Extract the [x, y] coordinate from the center of the cell holding the provided text.  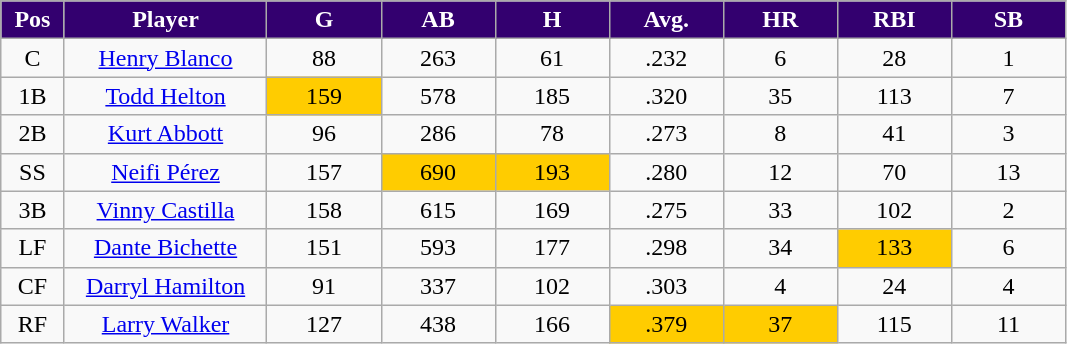
Dante Bichette [166, 248]
3B [32, 210]
.303 [666, 286]
151 [324, 248]
78 [552, 134]
133 [894, 248]
3 [1008, 134]
157 [324, 172]
70 [894, 172]
337 [438, 286]
88 [324, 58]
113 [894, 96]
41 [894, 134]
Vinny Castilla [166, 210]
.275 [666, 210]
Pos [32, 20]
177 [552, 248]
Darryl Hamilton [166, 286]
G [324, 20]
615 [438, 210]
RF [32, 324]
C [32, 58]
2 [1008, 210]
12 [780, 172]
Larry Walker [166, 324]
LF [32, 248]
438 [438, 324]
HR [780, 20]
159 [324, 96]
SB [1008, 20]
35 [780, 96]
61 [552, 58]
37 [780, 324]
Avg. [666, 20]
91 [324, 286]
33 [780, 210]
Kurt Abbott [166, 134]
.320 [666, 96]
166 [552, 324]
AB [438, 20]
578 [438, 96]
115 [894, 324]
H [552, 20]
28 [894, 58]
7 [1008, 96]
.273 [666, 134]
1 [1008, 58]
690 [438, 172]
SS [32, 172]
286 [438, 134]
.232 [666, 58]
96 [324, 134]
127 [324, 324]
593 [438, 248]
263 [438, 58]
169 [552, 210]
RBI [894, 20]
1B [32, 96]
185 [552, 96]
Player [166, 20]
24 [894, 286]
Todd Helton [166, 96]
8 [780, 134]
.379 [666, 324]
11 [1008, 324]
34 [780, 248]
CF [32, 286]
2B [32, 134]
.280 [666, 172]
13 [1008, 172]
193 [552, 172]
158 [324, 210]
Henry Blanco [166, 58]
Neifi Pérez [166, 172]
.298 [666, 248]
